Determine the [X, Y] coordinate at the center of the cell enclosing the given text.  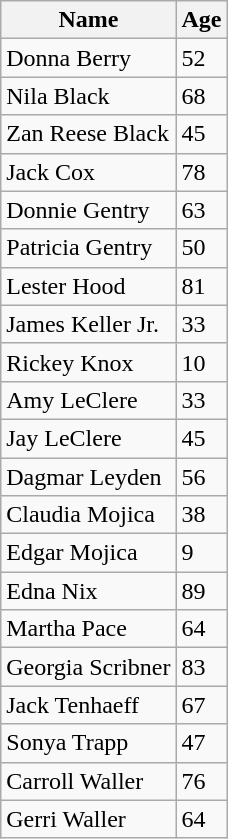
Lester Hood [88, 286]
Claudia Mojica [88, 515]
67 [202, 705]
9 [202, 553]
63 [202, 210]
78 [202, 172]
Donnie Gentry [88, 210]
50 [202, 248]
Georgia Scribner [88, 667]
89 [202, 591]
Donna Berry [88, 58]
Nila Black [88, 96]
Gerri Waller [88, 819]
10 [202, 362]
James Keller Jr. [88, 324]
Jack Tenhaeff [88, 705]
56 [202, 477]
Zan Reese Black [88, 134]
52 [202, 58]
81 [202, 286]
Amy LeClere [88, 400]
Edna Nix [88, 591]
Sonya Trapp [88, 743]
Rickey Knox [88, 362]
Jay LeClere [88, 438]
38 [202, 515]
Edgar Mojica [88, 553]
76 [202, 781]
Jack Cox [88, 172]
Name [88, 20]
Dagmar Leyden [88, 477]
Patricia Gentry [88, 248]
47 [202, 743]
Carroll Waller [88, 781]
Martha Pace [88, 629]
Age [202, 20]
83 [202, 667]
68 [202, 96]
